Search for the cell housing the specified text and yield its [x, y] center coordinate. 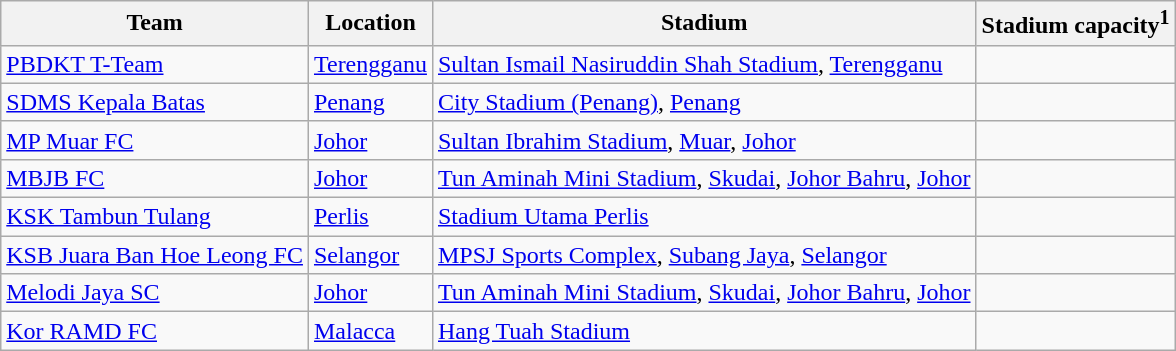
Perlis [370, 217]
Malacca [370, 331]
Penang [370, 102]
Sultan Ismail Nasiruddin Shah Stadium, Terengganu [704, 64]
Stadium capacity1 [1076, 24]
Selangor [370, 255]
City Stadium (Penang), Penang [704, 102]
MBJB FC [155, 178]
Sultan Ibrahim Stadium, Muar, Johor [704, 140]
Terengganu [370, 64]
Stadium [704, 24]
KSB Juara Ban Hoe Leong FC [155, 255]
PBDKT T-Team [155, 64]
Team [155, 24]
Location [370, 24]
Melodi Jaya SC [155, 293]
MPSJ Sports Complex, Subang Jaya, Selangor [704, 255]
SDMS Kepala Batas [155, 102]
KSK Tambun Tulang [155, 217]
Hang Tuah Stadium [704, 331]
MP Muar FC [155, 140]
Stadium Utama Perlis [704, 217]
Kor RAMD FC [155, 331]
